From the cell containing the given text, extract its center point as (X, Y) coordinate. 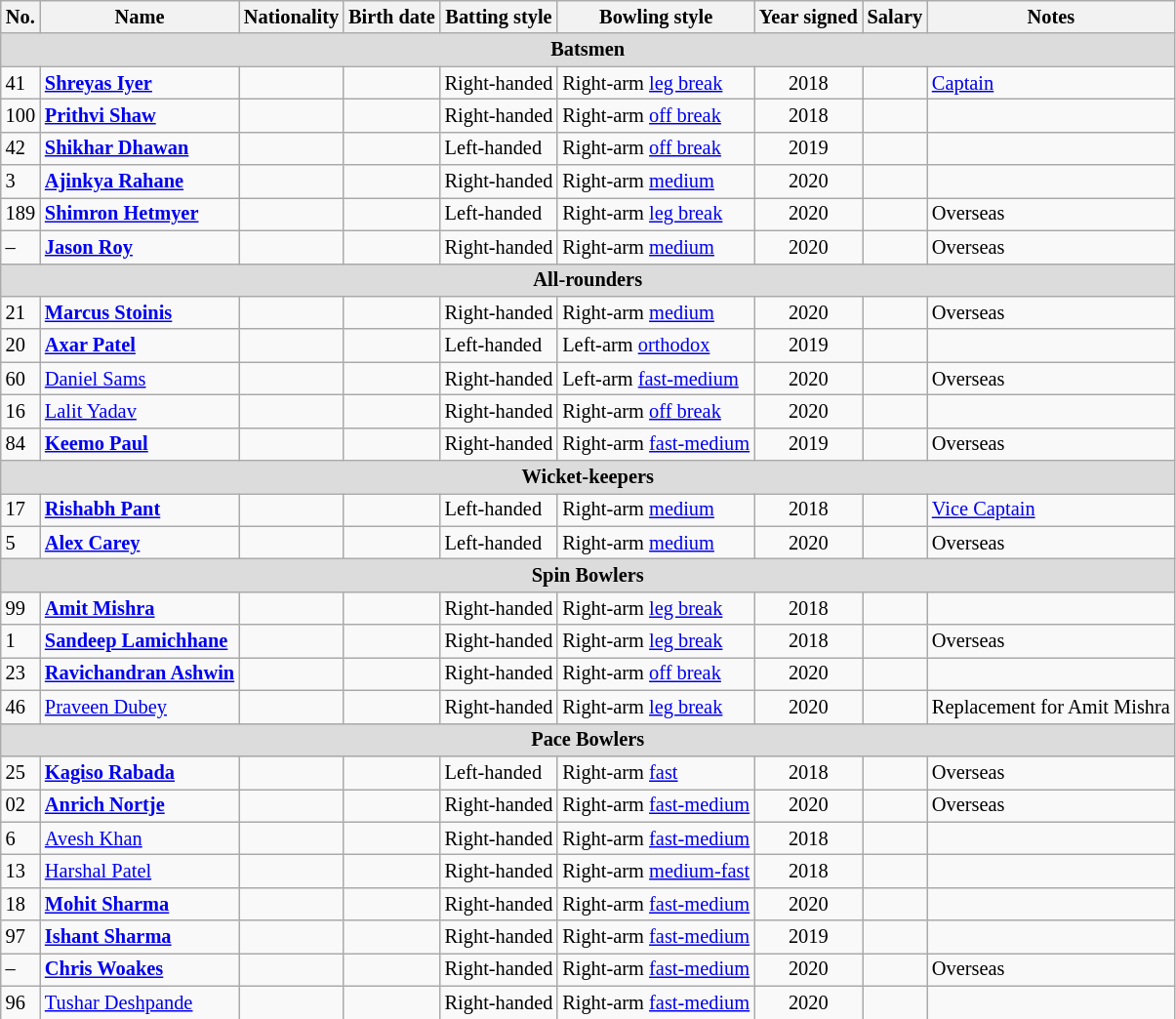
Chris Woakes (140, 969)
Shreyas Iyer (140, 83)
02 (20, 805)
Praveen Dubey (140, 707)
96 (20, 1002)
Sandeep Lamichhane (140, 641)
Amit Mishra (140, 608)
42 (20, 148)
Prithvi Shaw (140, 115)
189 (20, 214)
Lalit Yadav (140, 411)
Marcus Stoinis (140, 312)
6 (20, 838)
Bowling style (656, 17)
Right-arm fast (656, 772)
Wicket-keepers (588, 477)
Pace Bowlers (588, 740)
Axar Patel (140, 346)
Left-arm fast-medium (656, 379)
Tushar Deshpande (140, 1002)
Batsmen (588, 50)
Batting style (500, 17)
All-rounders (588, 280)
Harshal Patel (140, 871)
Birth date (392, 17)
Keemo Paul (140, 444)
16 (20, 411)
3 (20, 182)
97 (20, 937)
Name (140, 17)
Year signed (808, 17)
Captain (1051, 83)
Kagiso Rabada (140, 772)
Spin Bowlers (588, 575)
Ravichandran Ashwin (140, 673)
Jason Roy (140, 247)
23 (20, 673)
Vice Captain (1051, 509)
Right-arm medium-fast (656, 871)
41 (20, 83)
Avesh Khan (140, 838)
Replacement for Amit Mishra (1051, 707)
Left-arm orthodox (656, 346)
18 (20, 904)
Daniel Sams (140, 379)
Nationality (291, 17)
17 (20, 509)
13 (20, 871)
No. (20, 17)
Salary (895, 17)
99 (20, 608)
Rishabh Pant (140, 509)
25 (20, 772)
Anrich Nortje (140, 805)
21 (20, 312)
Alex Carey (140, 543)
1 (20, 641)
Ishant Sharma (140, 937)
60 (20, 379)
84 (20, 444)
Notes (1051, 17)
Ajinkya Rahane (140, 182)
46 (20, 707)
Mohit Sharma (140, 904)
Shikhar Dhawan (140, 148)
5 (20, 543)
Shimron Hetmyer (140, 214)
20 (20, 346)
100 (20, 115)
